Scan for the cell matching the given text and deliver its [x, y] coordinate at center. 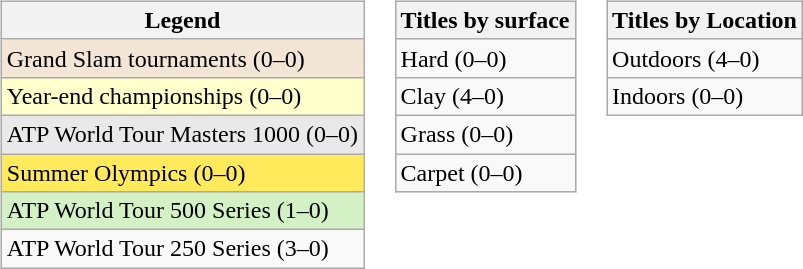
Grass (0–0) [485, 134]
ATP World Tour 250 Series (3–0) [182, 249]
ATP World Tour 500 Series (1–0) [182, 211]
Grand Slam tournaments (0–0) [182, 58]
Outdoors (4–0) [705, 58]
Indoors (0–0) [705, 96]
Carpet (0–0) [485, 173]
Titles by surface [485, 20]
Titles by Location [705, 20]
Hard (0–0) [485, 58]
Legend [182, 20]
Clay (4–0) [485, 96]
Year-end championships (0–0) [182, 96]
ATP World Tour Masters 1000 (0–0) [182, 134]
Summer Olympics (0–0) [182, 173]
